Capture the cell that displays the provided text and extract its [X, Y] central coordinate. 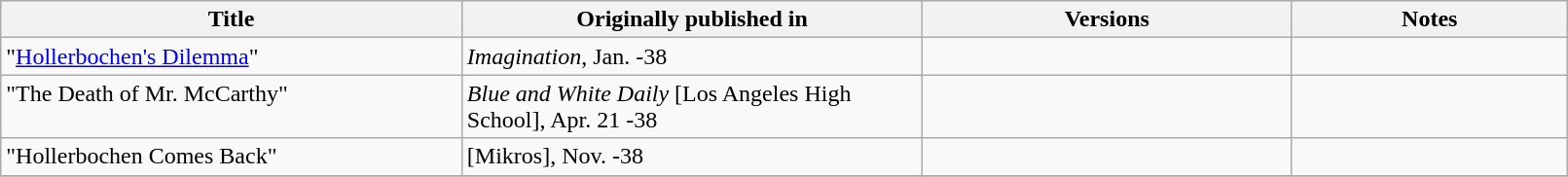
Imagination, Jan. -38 [692, 56]
Originally published in [692, 19]
"Hollerbochen's Dilemma" [232, 56]
[Mikros], Nov. -38 [692, 157]
Versions [1108, 19]
"The Death of Mr. McCarthy" [232, 107]
Title [232, 19]
Notes [1430, 19]
Blue and White Daily [Los Angeles High School], Apr. 21 -38 [692, 107]
"Hollerbochen Comes Back" [232, 157]
